Find where the given text appears and provide that cell's center as (x, y) coordinate. 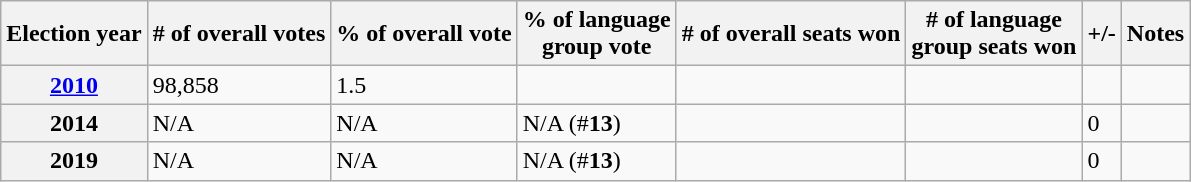
% of overall vote (424, 34)
# of overall seats won (791, 34)
2019 (74, 161)
98,858 (239, 85)
Notes (1155, 34)
+/- (1102, 34)
2014 (74, 123)
# of overall votes (239, 34)
1.5 (424, 85)
2010 (74, 85)
% of languagegroup vote (596, 34)
# of languagegroup seats won (994, 34)
Election year (74, 34)
